Return the (x, y) coordinate for the center point of the cell that contains the specified text.  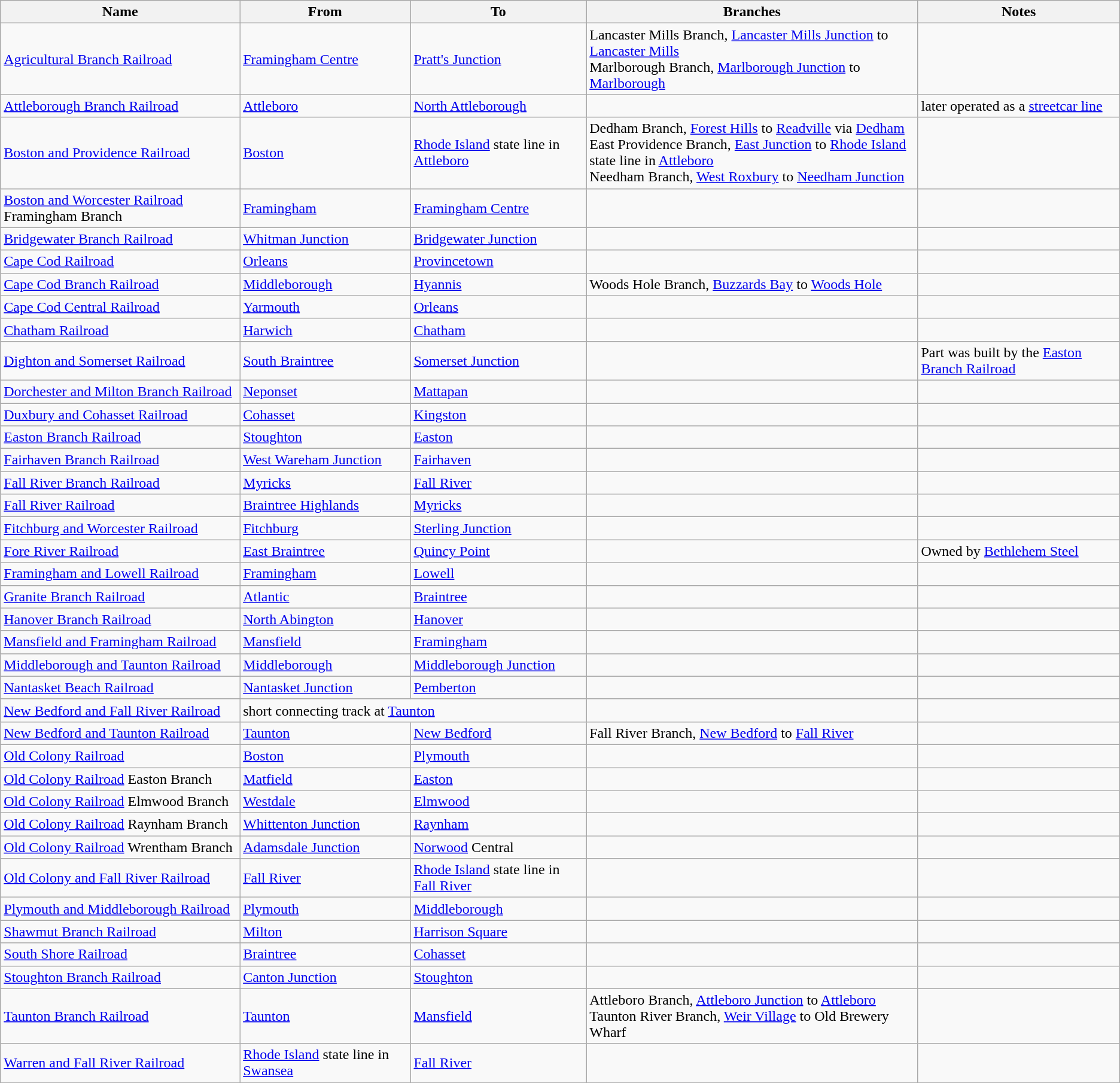
Mattapan (498, 391)
From (325, 12)
short connecting track at Taunton (413, 710)
Shawmut Branch Railroad (120, 932)
Harrison Square (498, 932)
Name (120, 12)
Attleborough Branch Railroad (120, 106)
Dighton and Somerset Railroad (120, 360)
Cape Cod Central Railroad (120, 307)
Duxbury and Cohasset Railroad (120, 415)
Taunton Branch Railroad (120, 1016)
Hanover Branch Railroad (120, 619)
Rhode Island state line in Attleboro (498, 153)
Fall River Railroad (120, 506)
Fitchburg (325, 528)
New Bedford and Taunton Railroad (120, 733)
Pratt's Junction (498, 59)
North Attleborough (498, 106)
Yarmouth (325, 307)
Mansfield and Framingham Railroad (120, 642)
Owned by Bethlehem Steel (1018, 551)
Notes (1018, 12)
Warren and Fall River Railroad (120, 1063)
Matfield (325, 778)
Sterling Junction (498, 528)
Adamsdale Junction (325, 847)
Nantasket Beach Railroad (120, 687)
South Braintree (325, 360)
Chatham Railroad (120, 330)
Quincy Point (498, 551)
Attleboro (325, 106)
Fore River Railroad (120, 551)
Old Colony Railroad Easton Branch (120, 778)
Easton Branch Railroad (120, 437)
New Bedford and Fall River Railroad (120, 710)
Kingston (498, 415)
Agricultural Branch Railroad (120, 59)
Middleborough and Taunton Railroad (120, 665)
Branches (752, 12)
Rhode Island state line in Swansea (325, 1063)
New Bedford (498, 733)
Fitchburg and Worcester Railroad (120, 528)
Fall River Branch Railroad (120, 483)
Milton (325, 932)
Harwich (325, 330)
Elmwood (498, 802)
Old Colony Railroad Wrentham Branch (120, 847)
South Shore Railroad (120, 954)
North Abington (325, 619)
Fairhaven (498, 460)
Woods Hole Branch, Buzzards Bay to Woods Hole (752, 284)
Old Colony and Fall River Railroad (120, 878)
Rhode Island state line in Fall River (498, 878)
East Braintree (325, 551)
Framingham and Lowell Railroad (120, 574)
Whittenton Junction (325, 825)
later operated as a streetcar line (1018, 106)
Atlantic (325, 597)
Lancaster Mills Branch, Lancaster Mills Junction to Lancaster MillsMarlborough Branch, Marlborough Junction to Marlborough (752, 59)
Hyannis (498, 284)
Fall River Branch, New Bedford to Fall River (752, 733)
Provincetown (498, 261)
Boston and Worcester Railroad Framingham Branch (120, 208)
Bridgewater Branch Railroad (120, 239)
Granite Branch Railroad (120, 597)
Pemberton (498, 687)
Middleborough Junction (498, 665)
Raynham (498, 825)
Norwood Central (498, 847)
Old Colony Railroad Elmwood Branch (120, 802)
Westdale (325, 802)
Bridgewater Junction (498, 239)
Chatham (498, 330)
Lowell (498, 574)
Fairhaven Branch Railroad (120, 460)
Plymouth and Middleborough Railroad (120, 909)
Boston and Providence Railroad (120, 153)
Braintree Highlands (325, 506)
Hanover (498, 619)
Cape Cod Railroad (120, 261)
Neponset (325, 391)
Part was built by the Easton Branch Railroad (1018, 360)
Canton Junction (325, 977)
Somerset Junction (498, 360)
Old Colony Railroad (120, 756)
Whitman Junction (325, 239)
Nantasket Junction (325, 687)
Dorchester and Milton Branch Railroad (120, 391)
Attleboro Branch, Attleboro Junction to AttleboroTaunton River Branch, Weir Village to Old Brewery Wharf (752, 1016)
Stoughton Branch Railroad (120, 977)
Old Colony Railroad Raynham Branch (120, 825)
Cape Cod Branch Railroad (120, 284)
To (498, 12)
West Wareham Junction (325, 460)
